Detect which cell encompasses the target text, then output its [X, Y] center coordinate. 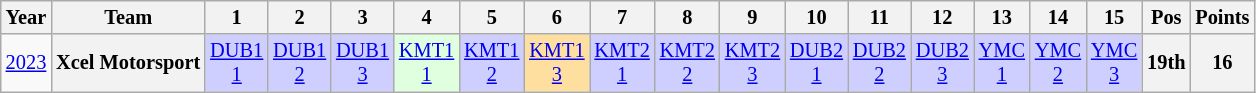
5 [492, 17]
13 [1002, 17]
KMT13 [556, 63]
15 [1114, 17]
DUB11 [236, 63]
1 [236, 17]
10 [816, 17]
KMT23 [752, 63]
DUB21 [816, 63]
DUB22 [880, 63]
9 [752, 17]
6 [556, 17]
2023 [26, 63]
YMC2 [1058, 63]
8 [688, 17]
Team [128, 17]
11 [880, 17]
3 [362, 17]
16 [1222, 63]
Pos [1166, 17]
YMC1 [1002, 63]
DUB23 [942, 63]
KMT12 [492, 63]
7 [622, 17]
DUB12 [300, 63]
12 [942, 17]
4 [426, 17]
KMT21 [622, 63]
Points [1222, 17]
Xcel Motorsport [128, 63]
14 [1058, 17]
YMC3 [1114, 63]
KMT11 [426, 63]
KMT22 [688, 63]
2 [300, 17]
19th [1166, 63]
Year [26, 17]
DUB13 [362, 63]
